Identify which cell holds the provided text, then report its (x, y) central coordinate. 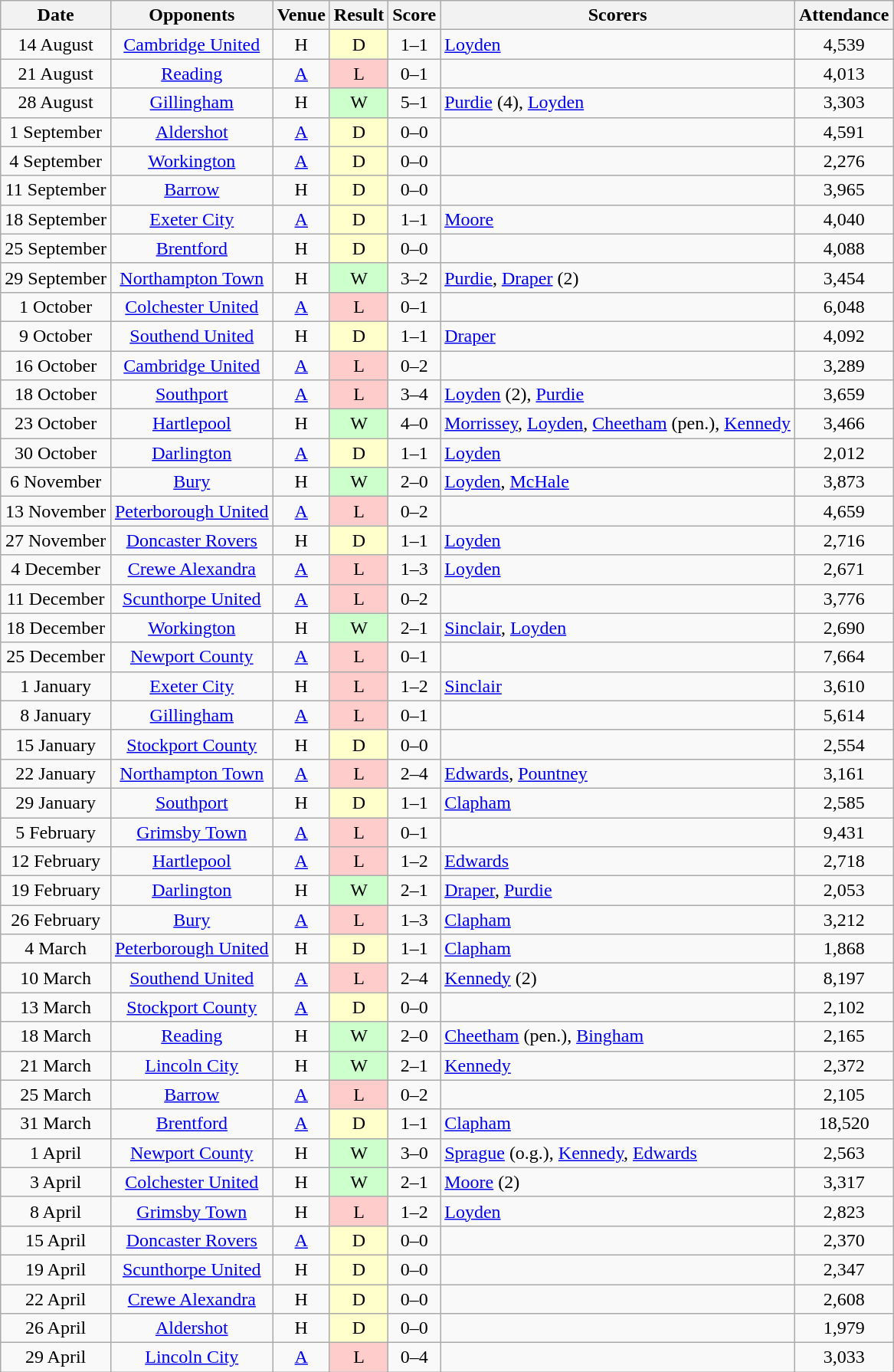
Draper, Purdie (617, 891)
3,161 (843, 773)
2,554 (843, 744)
Loyden, McHale (617, 482)
18 December (56, 628)
27 November (56, 540)
Sinclair, Loyden (617, 628)
14 August (56, 44)
25 March (56, 1095)
4 September (56, 161)
1 April (56, 1153)
2,053 (843, 891)
4,659 (843, 511)
21 August (56, 74)
Kennedy (2) (617, 978)
3,659 (843, 395)
Edwards (617, 862)
2,690 (843, 628)
2,370 (843, 1240)
1 September (56, 132)
Purdie (4), Loyden (617, 103)
11 September (56, 190)
1,868 (843, 949)
10 March (56, 978)
Score (414, 15)
8 January (56, 715)
21 March (56, 1065)
2,372 (843, 1065)
Morrissey, Loyden, Cheetham (pen.), Kennedy (617, 424)
18 October (56, 395)
9,431 (843, 832)
2,563 (843, 1153)
2,105 (843, 1095)
29 January (56, 803)
5–1 (414, 103)
Date (56, 15)
0–4 (414, 1357)
15 April (56, 1240)
Cheetham (pen.), Bingham (617, 1036)
8,197 (843, 978)
6,048 (843, 307)
1 January (56, 686)
3 April (56, 1182)
4,591 (843, 132)
3,317 (843, 1182)
3,454 (843, 277)
Result (359, 15)
2,718 (843, 862)
Scorers (617, 15)
4,040 (843, 219)
Loyden (2), Purdie (617, 395)
30 October (56, 453)
Purdie, Draper (2) (617, 277)
Draper (617, 336)
16 October (56, 366)
8 April (56, 1211)
22 April (56, 1299)
Moore (617, 219)
11 December (56, 599)
4,092 (843, 336)
31 March (56, 1124)
3–0 (414, 1153)
15 January (56, 744)
29 April (56, 1357)
2,102 (843, 1007)
Kennedy (617, 1065)
3,303 (843, 103)
2,671 (843, 569)
2,608 (843, 1299)
13 March (56, 1007)
4–0 (414, 424)
3,873 (843, 482)
23 October (56, 424)
18 March (56, 1036)
6 November (56, 482)
2,585 (843, 803)
1 October (56, 307)
2,716 (843, 540)
2,012 (843, 453)
18 September (56, 219)
3–2 (414, 277)
2,347 (843, 1269)
Edwards, Pountney (617, 773)
1,979 (843, 1328)
Sprague (o.g.), Kennedy, Edwards (617, 1153)
7,664 (843, 657)
3,033 (843, 1357)
3,776 (843, 599)
25 September (56, 248)
19 April (56, 1269)
12 February (56, 862)
Opponents (192, 15)
Moore (2) (617, 1182)
Sinclair (617, 686)
4,088 (843, 248)
3,212 (843, 920)
2,823 (843, 1211)
3,466 (843, 424)
2,165 (843, 1036)
3,289 (843, 366)
5 February (56, 832)
19 February (56, 891)
22 January (56, 773)
5,614 (843, 715)
4,013 (843, 74)
9 October (56, 336)
3,610 (843, 686)
4 December (56, 569)
4 March (56, 949)
4,539 (843, 44)
3–4 (414, 395)
Attendance (843, 15)
28 August (56, 103)
Venue (301, 15)
3,965 (843, 190)
26 April (56, 1328)
26 February (56, 920)
25 December (56, 657)
2,276 (843, 161)
18,520 (843, 1124)
13 November (56, 511)
29 September (56, 277)
